Find where the given text appears and provide that cell's center as [x, y] coordinate. 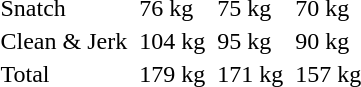
95 kg [250, 41]
104 kg [172, 41]
